Capture the cell that displays the provided text and extract its (X, Y) central coordinate. 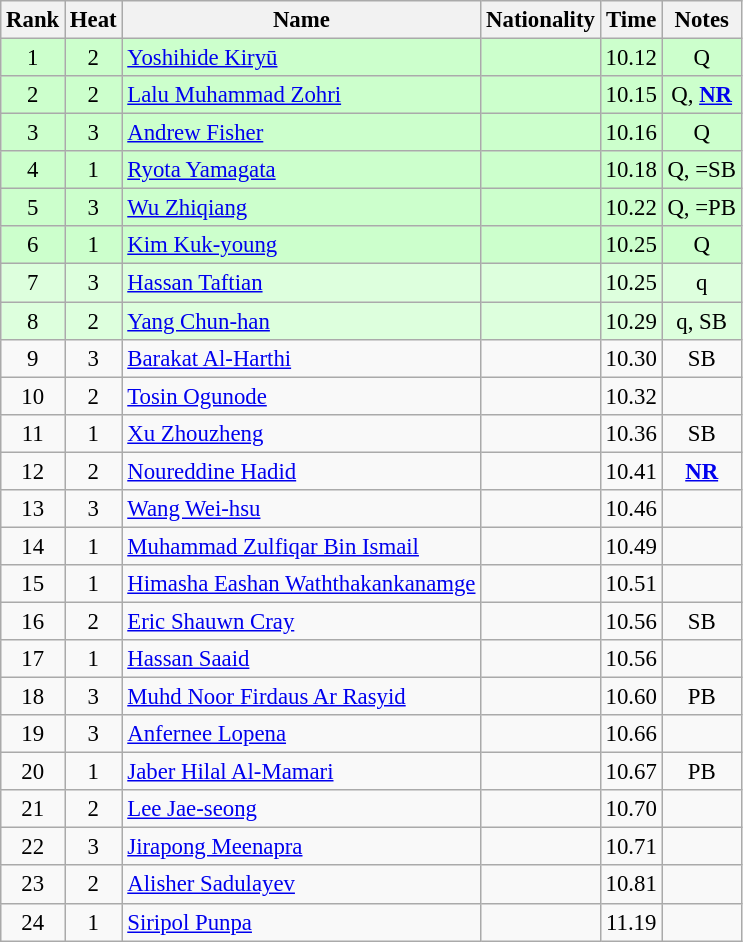
5 (33, 208)
15 (33, 584)
10.32 (631, 396)
10.41 (631, 471)
10.46 (631, 509)
9 (33, 358)
Q, =SB (702, 170)
10 (33, 396)
8 (33, 321)
14 (33, 546)
Notes (702, 20)
NR (702, 471)
21 (33, 809)
10.67 (631, 772)
Q, =PB (702, 208)
Time (631, 20)
Kim Kuk-young (302, 245)
10.36 (631, 433)
10.60 (631, 697)
18 (33, 697)
Barakat Al-Harthi (302, 358)
10.49 (631, 546)
Wu Zhiqiang (302, 208)
11 (33, 433)
Ryota Yamagata (302, 170)
Muhd Noor Firdaus Ar Rasyid (302, 697)
6 (33, 245)
Yang Chun-han (302, 321)
Rank (33, 20)
Eric Shauwn Cray (302, 621)
Jaber Hilal Al-Mamari (302, 772)
10.81 (631, 885)
10.71 (631, 847)
q (702, 283)
Tosin Ogunode (302, 396)
16 (33, 621)
10.51 (631, 584)
10.66 (631, 734)
7 (33, 283)
10.18 (631, 170)
23 (33, 885)
19 (33, 734)
Jirapong Meenapra (302, 847)
Wang Wei-hsu (302, 509)
10.30 (631, 358)
Yoshihide Kiryū (302, 58)
10.70 (631, 809)
17 (33, 659)
10.12 (631, 58)
4 (33, 170)
10.22 (631, 208)
10.29 (631, 321)
Hassan Taftian (302, 283)
Andrew Fisher (302, 133)
Siripol Punpa (302, 922)
Xu Zhouzheng (302, 433)
Heat (94, 20)
Anfernee Lopena (302, 734)
Q, NR (702, 95)
13 (33, 509)
Himasha Eashan Waththakankanamge (302, 584)
Noureddine Hadid (302, 471)
24 (33, 922)
12 (33, 471)
Lee Jae-seong (302, 809)
10.16 (631, 133)
Hassan Saaid (302, 659)
Alisher Sadulayev (302, 885)
11.19 (631, 922)
10.15 (631, 95)
22 (33, 847)
Name (302, 20)
Lalu Muhammad Zohri (302, 95)
Muhammad Zulfiqar Bin Ismail (302, 546)
20 (33, 772)
Nationality (540, 20)
q, SB (702, 321)
